Find where the given text appears and provide that cell's center as [x, y] coordinate. 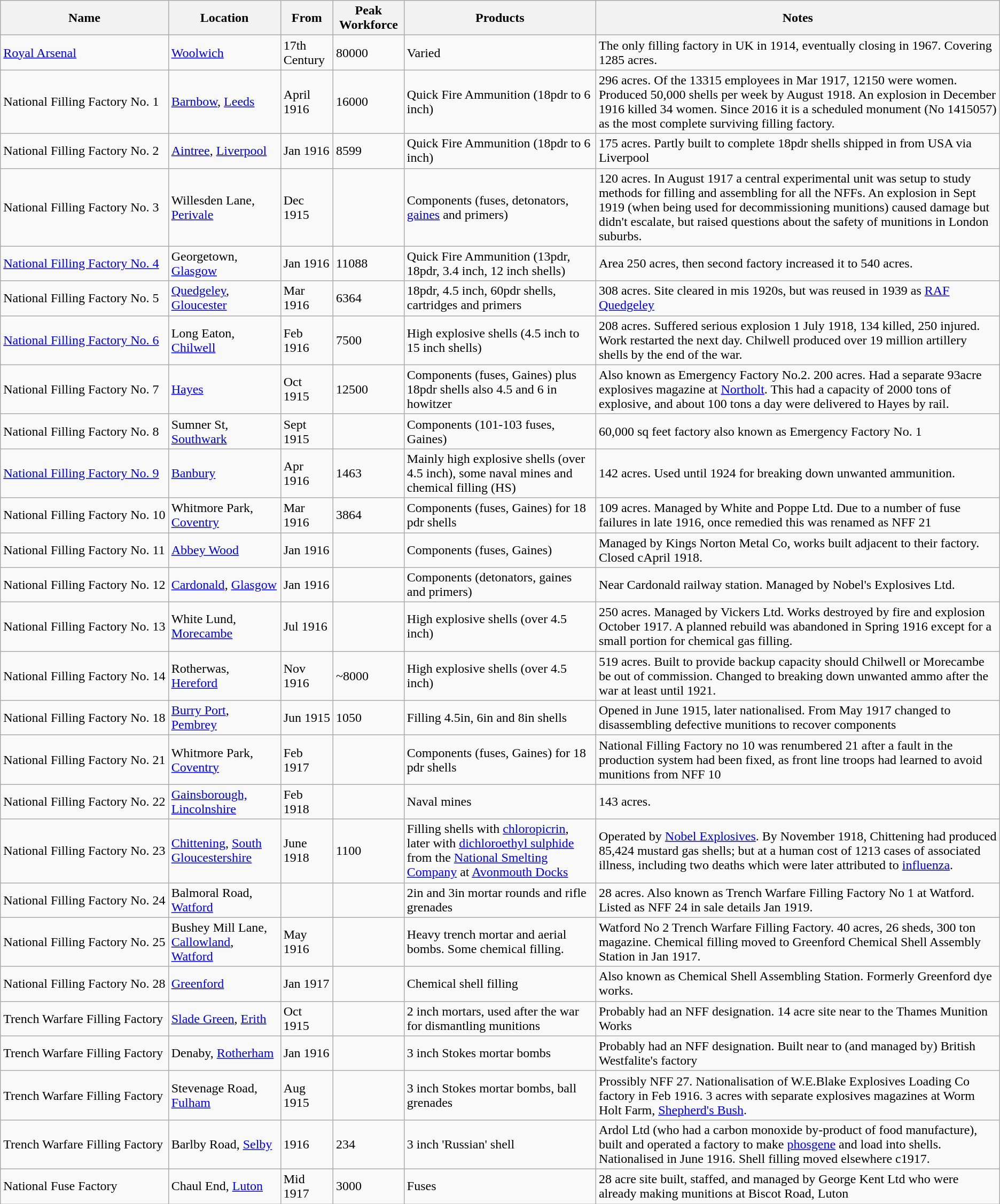
Name [84, 18]
3 inch 'Russian' shell [500, 1144]
Sept 1915 [307, 431]
17th Century [307, 52]
Quick Fire Ammunition (13pdr, 18pdr, 3.4 inch, 12 inch shells) [500, 264]
6364 [369, 298]
28 acre site built, staffed, and managed by George Kent Ltd who were already making munitions at Biscot Road, Luton [798, 1186]
National Filling Factory No. 2 [84, 151]
April 1916 [307, 101]
National Filling Factory No. 22 [84, 802]
Varied [500, 52]
The only filling factory in UK in 1914, eventually closing in 1967. Covering 1285 acres. [798, 52]
Banbury [224, 473]
National Filling Factory No. 12 [84, 585]
Gainsborough, Lincolnshire [224, 802]
National Filling Factory No. 11 [84, 550]
Opened in June 1915, later nationalised. From May 1917 changed to disassembling defective munitions to recover components [798, 718]
1463 [369, 473]
143 acres. [798, 802]
28 acres. Also known as Trench Warfare Filling Factory No 1 at Watford. Listed as NFF 24 in sale details Jan 1919. [798, 900]
Chemical shell filling [500, 983]
High explosive shells (4.5 inch to 15 inch shells) [500, 340]
National Filling Factory No. 24 [84, 900]
Dec 1915 [307, 207]
Peak Workforce [369, 18]
Quedgeley, Gloucester [224, 298]
White Lund, Morecambe [224, 627]
Barlby Road, Selby [224, 1144]
3000 [369, 1186]
109 acres. Managed by White and Poppe Ltd. Due to a number of fuse failures in late 1916, once remedied this was renamed as NFF 21 [798, 515]
Balmoral Road, Watford [224, 900]
National Filling Factory No. 7 [84, 389]
National Filling Factory No. 18 [84, 718]
Probably had an NFF designation. Built near to (and managed by) British Westfalite's factory [798, 1053]
Mid 1917 [307, 1186]
Chaul End, Luton [224, 1186]
Hayes [224, 389]
Woolwich [224, 52]
1050 [369, 718]
Mainly high explosive shells (over 4.5 inch), some naval mines and chemical filling (HS) [500, 473]
2 inch mortars, used after the war for dismantling munitions [500, 1019]
National Filling Factory No. 10 [84, 515]
Barnbow, Leeds [224, 101]
Fuses [500, 1186]
1916 [307, 1144]
From [307, 18]
Burry Port, Pembrey [224, 718]
Probably had an NFF designation. 14 acre site near to the Thames Munition Works [798, 1019]
Cardonald, Glasgow [224, 585]
Willesden Lane, Perivale [224, 207]
Location [224, 18]
Denaby, Rotherham [224, 1053]
175 acres. Partly built to complete 18pdr shells shipped in from USA via Liverpool [798, 151]
Stevenage Road, Fulham [224, 1095]
National Filling Factory No. 9 [84, 473]
Managed by Kings Norton Metal Co, works built adjacent to their factory. Closed cApril 1918. [798, 550]
Georgetown, Glasgow [224, 264]
Nov 1916 [307, 676]
Sumner St, Southwark [224, 431]
National Fuse Factory [84, 1186]
18pdr, 4.5 inch, 60pdr shells, cartridges and primers [500, 298]
Chittening, South Gloucestershire [224, 851]
Components (101-103 fuses, Gaines) [500, 431]
Jun 1915 [307, 718]
Abbey Wood [224, 550]
16000 [369, 101]
Filling shells with chloropicrin, later with dichloroethyl sulphide from the National Smelting Company at Avonmouth Docks [500, 851]
142 acres. Used until 1924 for breaking down unwanted ammunition. [798, 473]
National Filling Factory No. 8 [84, 431]
3864 [369, 515]
~8000 [369, 676]
234 [369, 1144]
1100 [369, 851]
National Filling Factory No. 23 [84, 851]
Near Cardonald railway station. Managed by Nobel's Explosives Ltd. [798, 585]
Components (fuses, detonators, gaines and primers) [500, 207]
308 acres. Site cleared in mis 1920s, but was reused in 1939 as RAF Quedgeley [798, 298]
National Filling Factory No. 28 [84, 983]
Aug 1915 [307, 1095]
National Filling Factory No. 1 [84, 101]
Heavy trench mortar and aerial bombs. Some chemical filling. [500, 942]
3 inch Stokes mortar bombs, ball grenades [500, 1095]
Feb 1917 [307, 760]
National Filling Factory No. 3 [84, 207]
Royal Arsenal [84, 52]
Slade Green, Erith [224, 1019]
Jul 1916 [307, 627]
11088 [369, 264]
Components (fuses, Gaines) plus 18pdr shells also 4.5 and 6 in howitzer [500, 389]
Naval mines [500, 802]
Also known as Chemical Shell Assembling Station. Formerly Greenford dye works. [798, 983]
National Filling Factory No. 21 [84, 760]
Products [500, 18]
Feb 1918 [307, 802]
National Filling Factory No. 4 [84, 264]
80000 [369, 52]
May 1916 [307, 942]
12500 [369, 389]
3 inch Stokes mortar bombs [500, 1053]
2in and 3in mortar rounds and rifle grenades [500, 900]
National Filling Factory No. 6 [84, 340]
National Filling Factory No. 5 [84, 298]
Bushey Mill Lane, Callowland, Watford [224, 942]
Rotherwas, Hereford [224, 676]
60,000 sq feet factory also known as Emergency Factory No. 1 [798, 431]
7500 [369, 340]
8599 [369, 151]
Jan 1917 [307, 983]
Aintree, Liverpool [224, 151]
Area 250 acres, then second factory increased it to 540 acres. [798, 264]
June 1918 [307, 851]
Filling 4.5in, 6in and 8in shells [500, 718]
Greenford [224, 983]
Notes [798, 18]
National Filling Factory No. 13 [84, 627]
Long Eaton, Chilwell [224, 340]
Feb 1916 [307, 340]
National Filling Factory No. 25 [84, 942]
National Filling Factory No. 14 [84, 676]
Components (detonators, gaines and primers) [500, 585]
Components (fuses, Gaines) [500, 550]
Apr 1916 [307, 473]
